Determine the [x, y] coordinate at the center of the cell enclosing the given text.  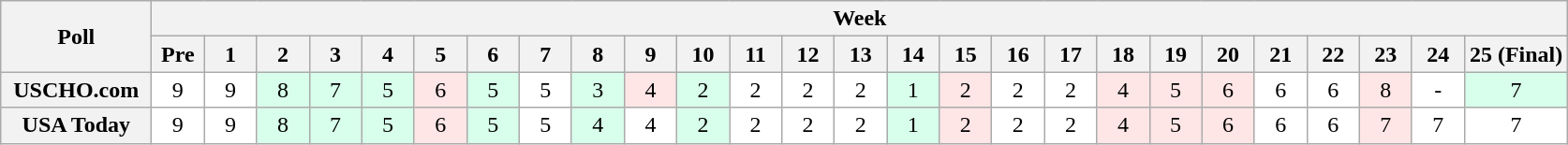
24 [1438, 54]
11 [755, 54]
17 [1071, 54]
18 [1123, 54]
21 [1280, 54]
25 (Final) [1516, 54]
12 [808, 54]
15 [966, 54]
16 [1018, 54]
Week [860, 19]
13 [861, 54]
- [1438, 90]
USCHO.com [77, 90]
Poll [77, 36]
14 [913, 54]
Pre [178, 54]
19 [1176, 54]
22 [1333, 54]
10 [703, 54]
20 [1228, 54]
USA Today [77, 125]
23 [1385, 54]
